From the cell containing the given text, extract its center point as [X, Y] coordinate. 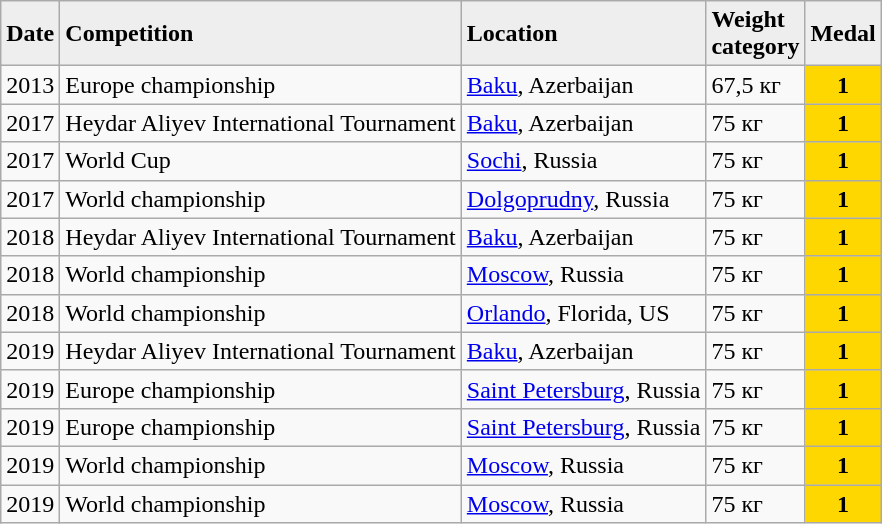
Orlando, Florida, US [584, 313]
Medal [843, 34]
67,5 кг [756, 85]
Dolgoprudny, Russia [584, 199]
Weight category [756, 34]
2013 [30, 85]
Sochi, Russia [584, 161]
Competition [260, 34]
World Cup [260, 161]
Date [30, 34]
Location [584, 34]
